For the text-containing cell, return its midpoint in (X, Y) coordinate format. 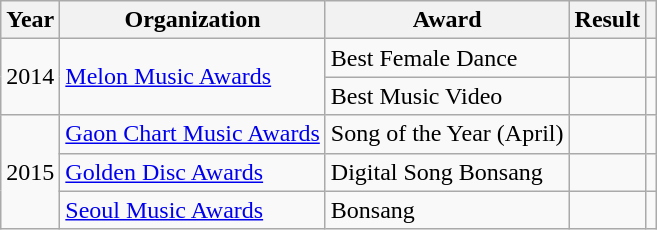
2015 (30, 172)
Golden Disc Awards (193, 172)
Year (30, 20)
Digital Song Bonsang (447, 172)
Award (447, 20)
Song of the Year (April) (447, 134)
Melon Music Awards (193, 77)
Bonsang (447, 210)
Seoul Music Awards (193, 210)
Best Music Video (447, 96)
Result (607, 20)
Gaon Chart Music Awards (193, 134)
Organization (193, 20)
Best Female Dance (447, 58)
2014 (30, 77)
